Search for the cell housing the specified text and yield its (x, y) center coordinate. 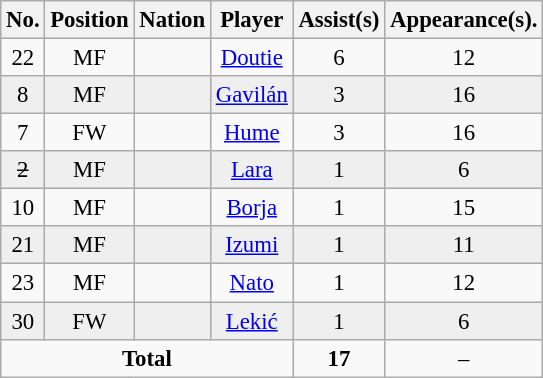
No. (23, 20)
Player (252, 20)
22 (23, 58)
Borja (252, 208)
7 (23, 133)
– (464, 358)
Gavilán (252, 95)
30 (23, 321)
8 (23, 95)
Nation (172, 20)
Doutie (252, 58)
23 (23, 283)
21 (23, 245)
2 (23, 170)
Assist(s) (339, 20)
Appearance(s). (464, 20)
Position (90, 20)
17 (339, 358)
Nato (252, 283)
11 (464, 245)
Izumi (252, 245)
Lara (252, 170)
Hume (252, 133)
Total (147, 358)
15 (464, 208)
Lekić (252, 321)
10 (23, 208)
